Identify which cell holds the provided text, then report its [x, y] central coordinate. 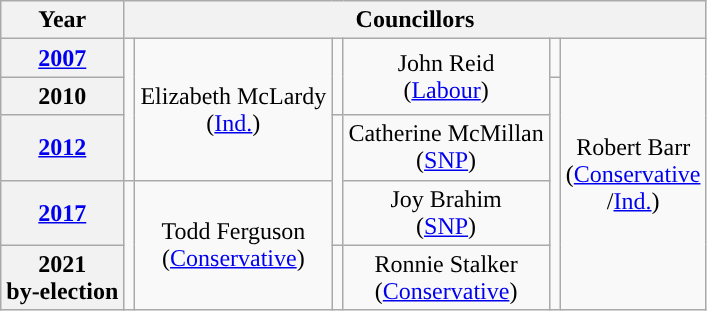
John Reid(Labour) [446, 77]
2021by-election [62, 278]
2010 [62, 96]
Catherine McMillan(SNP) [446, 148]
Todd Ferguson(Conservative) [234, 245]
Robert Barr(Conservative/Ind.) [633, 174]
Councillors [415, 20]
2007 [62, 58]
Joy Brahim(SNP) [446, 212]
Elizabeth McLardy(Ind.) [234, 110]
Year [62, 20]
Ronnie Stalker(Conservative) [446, 278]
2017 [62, 212]
2012 [62, 148]
